Output the (x, y) coordinate of the center of the cell containing the given text.  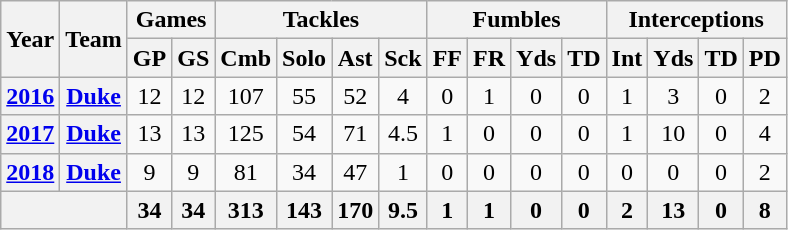
313 (246, 210)
Interceptions (696, 20)
FF (447, 58)
2016 (30, 96)
9.5 (403, 210)
Games (170, 20)
Year (30, 39)
81 (246, 172)
10 (674, 134)
FR (488, 58)
3 (674, 96)
Fumbles (516, 20)
Cmb (246, 58)
GP (149, 58)
71 (356, 134)
52 (356, 96)
107 (246, 96)
54 (304, 134)
PD (764, 58)
170 (356, 210)
Tackles (321, 20)
GS (194, 58)
Sck (403, 58)
143 (304, 210)
Ast (356, 58)
47 (356, 172)
Solo (304, 58)
8 (764, 210)
2017 (30, 134)
Team (94, 39)
4.5 (403, 134)
125 (246, 134)
Int (627, 58)
55 (304, 96)
2018 (30, 172)
